Pinpoint the cell where the given text exists, returning its [X, Y] midpoint coordinate. 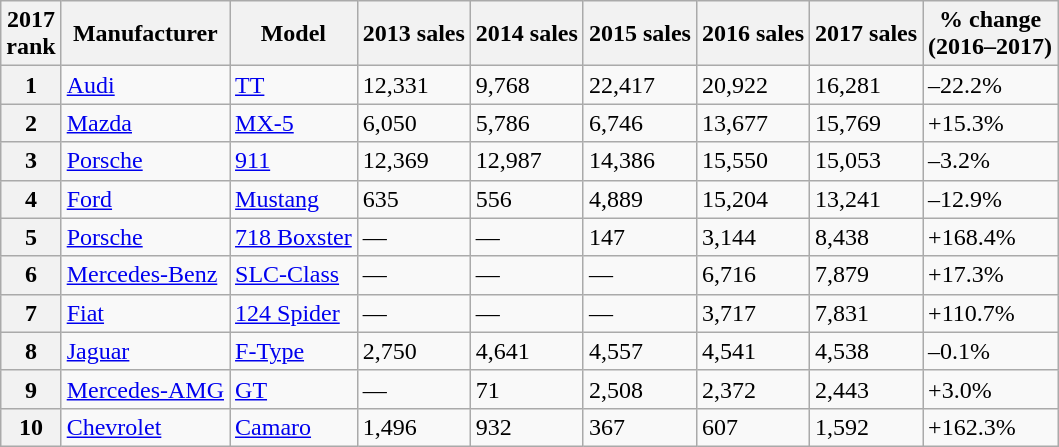
367 [640, 427]
9 [31, 389]
13,241 [866, 199]
8,438 [866, 237]
2,372 [752, 389]
15,769 [866, 123]
+162.3% [990, 427]
10 [31, 427]
124 Spider [294, 313]
2017 sales [866, 34]
4,889 [640, 199]
6,050 [414, 123]
3 [31, 161]
14,386 [640, 161]
SLC-Class [294, 275]
932 [526, 427]
635 [414, 199]
% change(2016–2017) [990, 34]
718 Boxster [294, 237]
12,987 [526, 161]
9,768 [526, 85]
Camaro [294, 427]
Model [294, 34]
3,717 [752, 313]
Mercedes-Benz [145, 275]
Jaguar [145, 351]
1,496 [414, 427]
4,641 [526, 351]
Audi [145, 85]
4 [31, 199]
–22.2% [990, 85]
71 [526, 389]
13,677 [752, 123]
7,879 [866, 275]
2015 sales [640, 34]
Mercedes-AMG [145, 389]
+110.7% [990, 313]
MX-5 [294, 123]
4,541 [752, 351]
TT [294, 85]
2016 sales [752, 34]
4,538 [866, 351]
15,053 [866, 161]
Manufacturer [145, 34]
2,750 [414, 351]
3,144 [752, 237]
2,508 [640, 389]
911 [294, 161]
Mustang [294, 199]
4,557 [640, 351]
–3.2% [990, 161]
7,831 [866, 313]
7 [31, 313]
6 [31, 275]
5,786 [526, 123]
607 [752, 427]
+3.0% [990, 389]
F-Type [294, 351]
16,281 [866, 85]
+168.4% [990, 237]
15,550 [752, 161]
20,922 [752, 85]
2014 sales [526, 34]
Mazda [145, 123]
12,331 [414, 85]
2017rank [31, 34]
Chevrolet [145, 427]
6,716 [752, 275]
2,443 [866, 389]
GT [294, 389]
1,592 [866, 427]
12,369 [414, 161]
1 [31, 85]
Ford [145, 199]
15,204 [752, 199]
Fiat [145, 313]
556 [526, 199]
–0.1% [990, 351]
–12.9% [990, 199]
2 [31, 123]
+17.3% [990, 275]
5 [31, 237]
+15.3% [990, 123]
2013 sales [414, 34]
22,417 [640, 85]
6,746 [640, 123]
147 [640, 237]
8 [31, 351]
